Determine the (X, Y) coordinate at the center of the cell enclosing the given text.  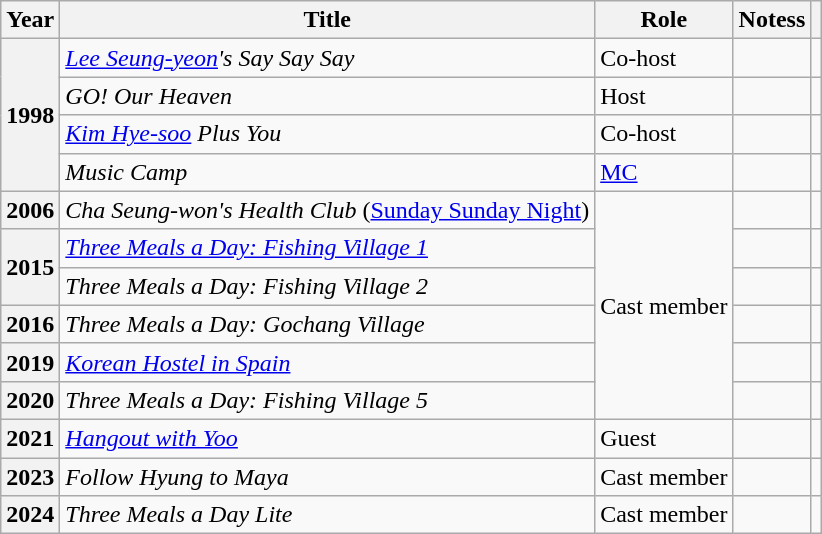
Role (664, 20)
2015 (30, 267)
Host (664, 96)
Hangout with Yoo (328, 438)
Music Camp (328, 172)
2006 (30, 210)
2021 (30, 438)
2016 (30, 324)
GO! Our Heaven (328, 96)
2024 (30, 515)
Year (30, 20)
Cha Seung-won's Health Club (Sunday Sunday Night) (328, 210)
Guest (664, 438)
MC (664, 172)
Follow Hyung to Maya (328, 477)
Title (328, 20)
Three Meals a Day: Fishing Village 1 (328, 248)
2019 (30, 362)
1998 (30, 115)
Notess (772, 20)
Lee Seung-yeon's Say Say Say (328, 58)
2020 (30, 400)
Three Meals a Day: Fishing Village 5 (328, 400)
Three Meals a Day Lite (328, 515)
Three Meals a Day: Gochang Village (328, 324)
Kim Hye-soo Plus You (328, 134)
2023 (30, 477)
Korean Hostel in Spain (328, 362)
Three Meals a Day: Fishing Village 2 (328, 286)
